Identify which cell holds the provided text, then report its [x, y] central coordinate. 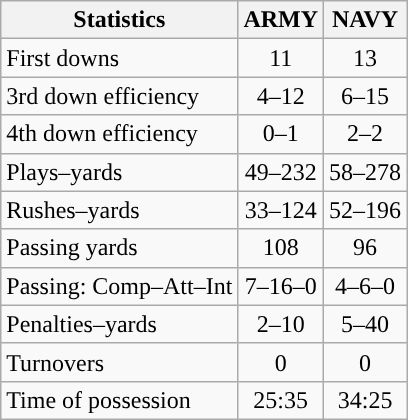
Statistics [120, 20]
ARMY [281, 20]
108 [281, 248]
Penalties–yards [120, 324]
First downs [120, 58]
4–12 [281, 96]
13 [366, 58]
4th down efficiency [120, 134]
52–196 [366, 210]
58–278 [366, 172]
6–15 [366, 96]
3rd down efficiency [120, 96]
2–2 [366, 134]
Turnovers [120, 362]
Plays–yards [120, 172]
Passing yards [120, 248]
96 [366, 248]
Rushes–yards [120, 210]
34:25 [366, 400]
25:35 [281, 400]
NAVY [366, 20]
Time of possession [120, 400]
2–10 [281, 324]
7–16–0 [281, 286]
0–1 [281, 134]
49–232 [281, 172]
5–40 [366, 324]
4–6–0 [366, 286]
11 [281, 58]
33–124 [281, 210]
Passing: Comp–Att–Int [120, 286]
